Return (x, y) of the center of cell containing provided text 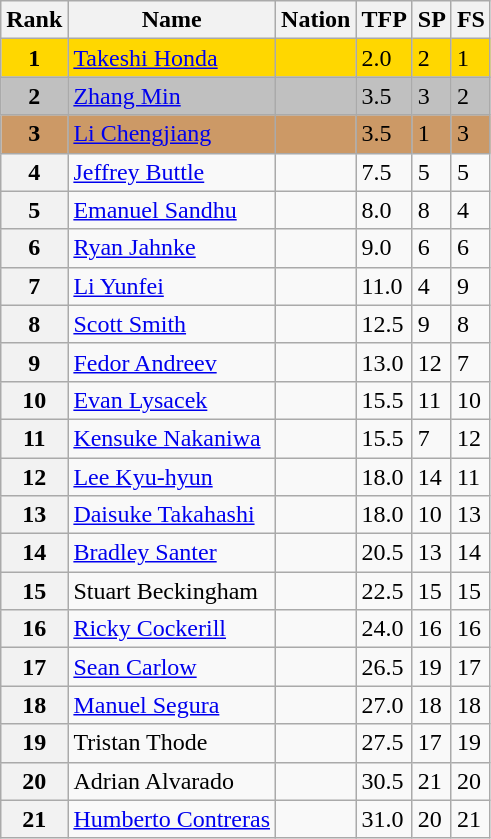
Jeffrey Buttle (172, 172)
SP (432, 20)
Bradley Santer (172, 553)
Daisuke Takahashi (172, 515)
30.5 (384, 781)
24.0 (384, 629)
Li Yunfei (172, 286)
11.0 (384, 286)
Lee Kyu-hyun (172, 477)
Stuart Beckingham (172, 591)
27.0 (384, 705)
7.5 (384, 172)
Kensuke Nakaniwa (172, 438)
9.0 (384, 248)
13.0 (384, 362)
Ryan Jahnke (172, 248)
31.0 (384, 819)
Adrian Alvarado (172, 781)
Evan Lysacek (172, 400)
22.5 (384, 591)
Nation (316, 20)
Scott Smith (172, 324)
Rank (34, 20)
Humberto Contreras (172, 819)
Name (172, 20)
Ricky Cockerill (172, 629)
20.5 (384, 553)
Takeshi Honda (172, 58)
Manuel Segura (172, 705)
8.0 (384, 210)
12.5 (384, 324)
26.5 (384, 667)
Emanuel Sandhu (172, 210)
TFP (384, 20)
Sean Carlow (172, 667)
FS (470, 20)
Zhang Min (172, 96)
Tristan Thode (172, 743)
27.5 (384, 743)
2.0 (384, 58)
Fedor Andreev (172, 362)
Li Chengjiang (172, 134)
